Pinpoint the cell where the given text exists, returning its (x, y) midpoint coordinate. 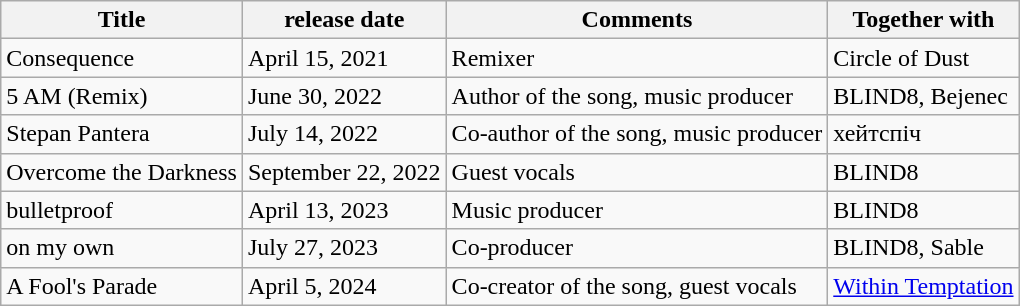
June 30, 2022 (344, 96)
release date (344, 20)
Remixer (637, 58)
April 5, 2024 (344, 286)
Consequence (122, 58)
Co-creator of the song, guest vocals (637, 286)
April 13, 2023 (344, 210)
Guest vocals (637, 172)
Co-producer (637, 248)
Overcome the Darkness (122, 172)
Title (122, 20)
bulletproof (122, 210)
5 AM (Remix) (122, 96)
July 27, 2023 (344, 248)
July 14, 2022 (344, 134)
BLIND8, Bejenec (924, 96)
Within Temptation (924, 286)
Circle of Dust (924, 58)
BLIND8, Sable (924, 248)
Author of the song, music producer (637, 96)
September 22, 2022 (344, 172)
A Fool's Parade (122, 286)
Music producer (637, 210)
Stepan Pantera (122, 134)
хейтспіч (924, 134)
Comments (637, 20)
Co-author of the song, music producer (637, 134)
on my own (122, 248)
Together with (924, 20)
April 15, 2021 (344, 58)
